For the text-containing cell, return its midpoint in [X, Y] coordinate format. 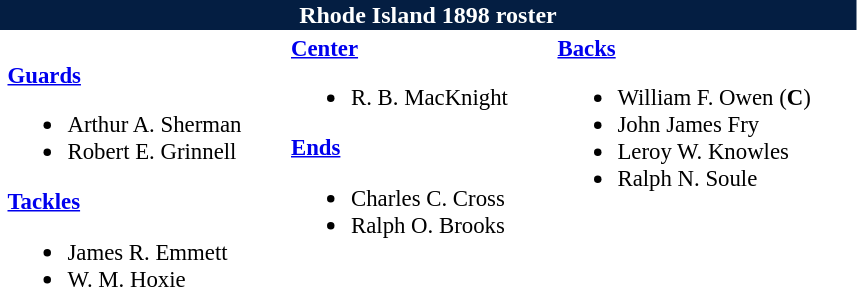
Rhode Island 1898 roster [428, 15]
